Identify which cell holds the provided text, then report its (x, y) central coordinate. 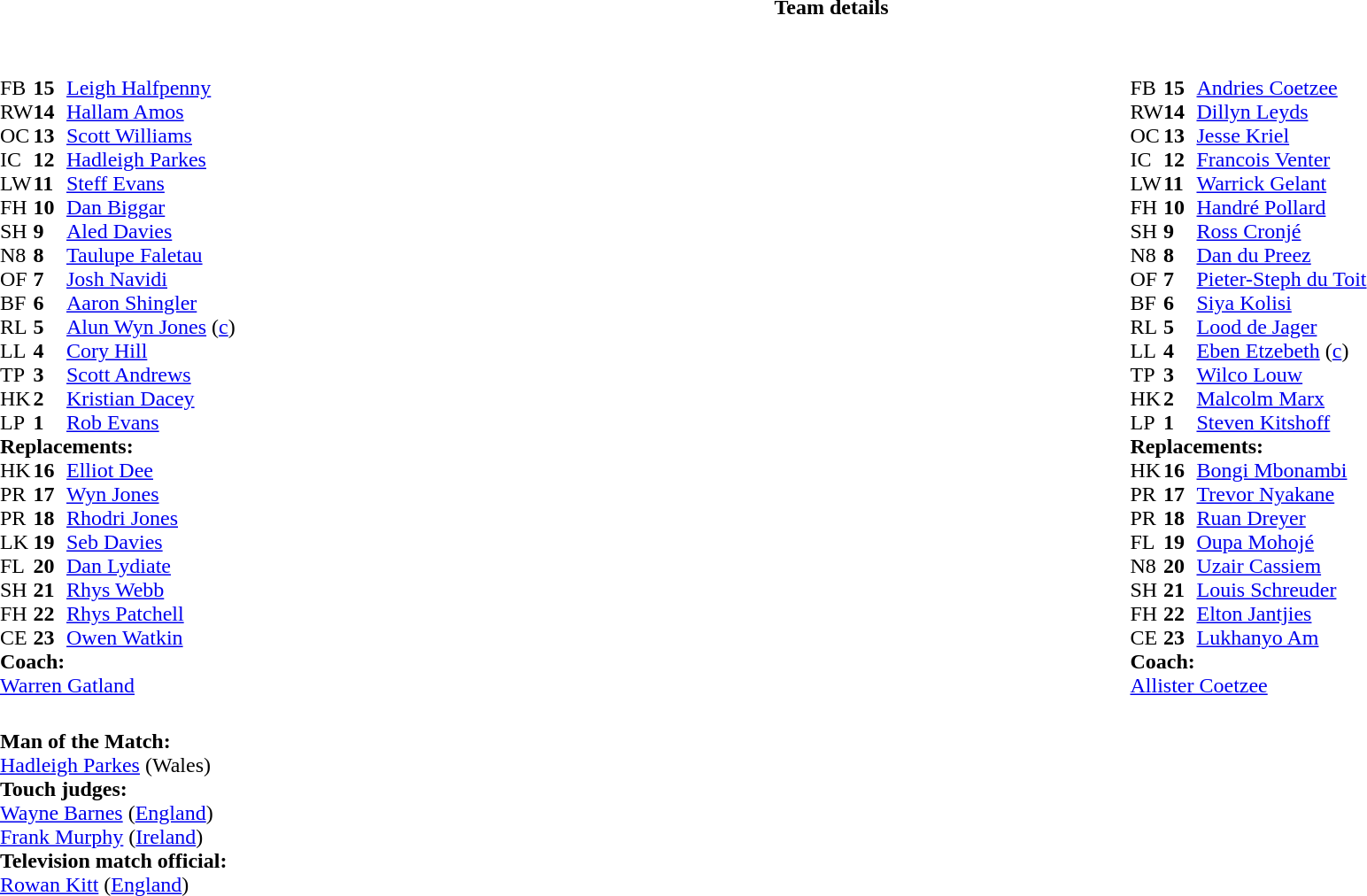
Dan Biggar (151, 207)
Dan Lydiate (151, 567)
Taulupe Faletau (151, 255)
Rob Evans (151, 423)
Lukhanyo Am (1281, 637)
Scott Williams (151, 136)
Kristian Dacey (151, 398)
Warrick Gelant (1281, 184)
Leigh Halfpenny (151, 89)
Rhodri Jones (151, 519)
Bongi Mbonambi (1281, 471)
Allister Coetzee (1248, 685)
Elliot Dee (151, 471)
Owen Watkin (151, 637)
Siya Kolisi (1281, 303)
Hadleigh Parkes (151, 159)
Warren Gatland (118, 685)
LK (17, 542)
Cory Hill (151, 351)
Steff Evans (151, 184)
Francois Venter (1281, 159)
Pieter-Steph du Toit (1281, 280)
Aaron Shingler (151, 303)
Seb Davies (151, 542)
Josh Navidi (151, 280)
Eben Etzebeth (c) (1281, 351)
Ross Cronjé (1281, 232)
Oupa Mohojé (1281, 542)
Elton Jantjies (1281, 614)
Alun Wyn Jones (c) (151, 328)
Dan du Preez (1281, 255)
Jesse Kriel (1281, 136)
Wilco Louw (1281, 375)
Aled Davies (151, 232)
Trevor Nyakane (1281, 494)
Steven Kitshoff (1281, 423)
Rhys Patchell (151, 614)
Wyn Jones (151, 494)
Scott Andrews (151, 375)
Uzair Cassiem (1281, 567)
Malcolm Marx (1281, 398)
Handré Pollard (1281, 207)
Dillyn Leyds (1281, 112)
Hallam Amos (151, 112)
Rhys Webb (151, 590)
Louis Schreuder (1281, 590)
Lood de Jager (1281, 328)
Ruan Dreyer (1281, 519)
Andries Coetzee (1281, 89)
